Extract the (X, Y) coordinate from the center of the cell holding the provided text.  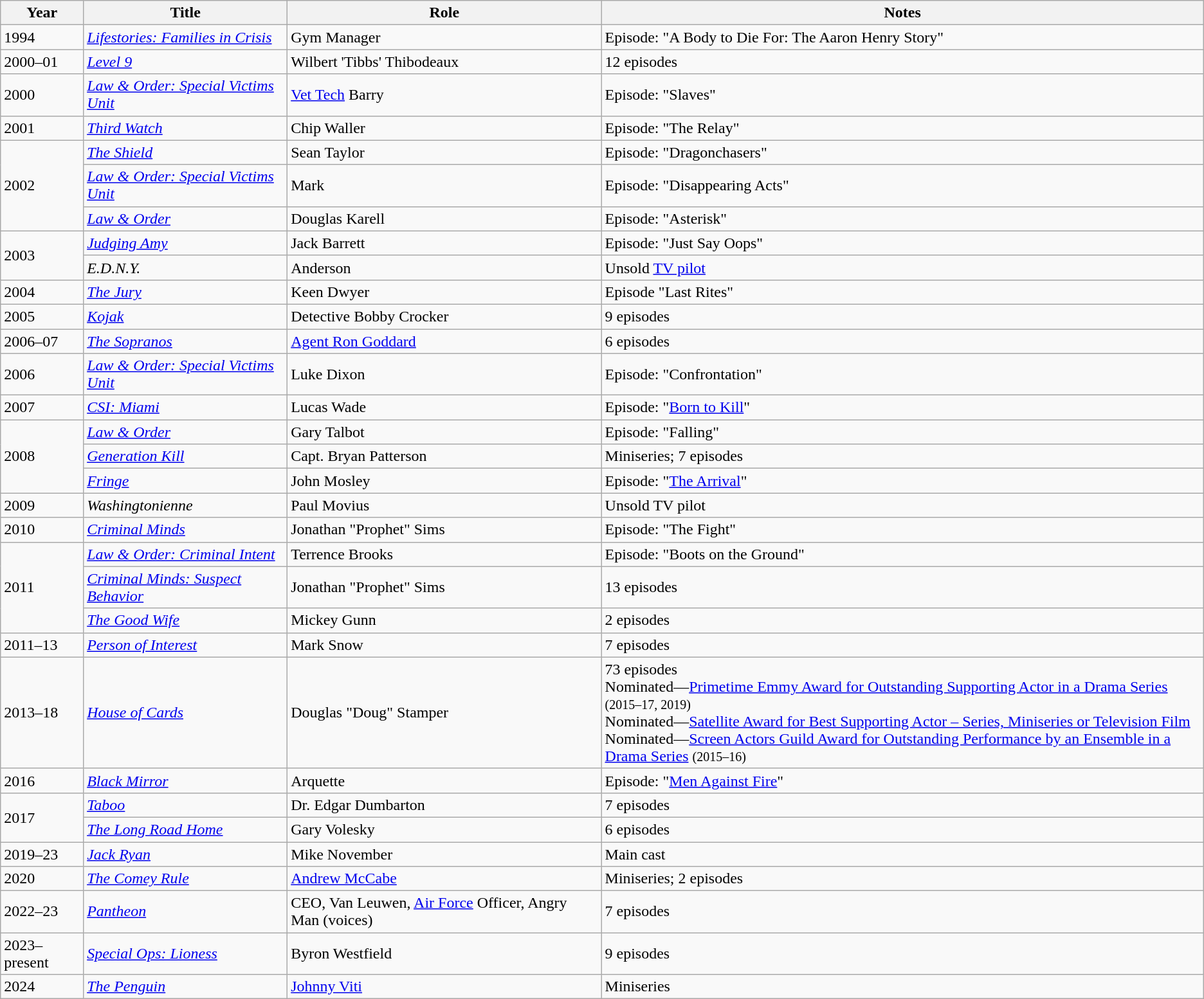
2000–01 (42, 62)
Pantheon (185, 912)
2013–18 (42, 712)
The Shield (185, 152)
Episode: "The Fight" (902, 530)
The Sopranos (185, 341)
Level 9 (185, 62)
Mickey Gunn (444, 620)
Andrew McCabe (444, 879)
Washingtonienne (185, 505)
2020 (42, 879)
Sean Taylor (444, 152)
2006 (42, 374)
Law & Order: Criminal Intent (185, 554)
1994 (42, 37)
Title (185, 13)
The Long Road Home (185, 829)
2001 (42, 128)
Gary Talbot (444, 432)
Terrence Brooks (444, 554)
13 episodes (902, 588)
Episode: "A Body to Die For: The Aaron Henry Story" (902, 37)
2019–23 (42, 854)
Episode: "Men Against Fire" (902, 780)
Paul Movius (444, 505)
Episode: "Slaves" (902, 95)
Criminal Minds: Suspect Behavior (185, 588)
Fringe (185, 481)
2016 (42, 780)
Byron Westfield (444, 954)
Miniseries (902, 987)
2 episodes (902, 620)
Episode: "Born to Kill" (902, 408)
2003 (42, 255)
Gym Manager (444, 37)
Generation Kill (185, 456)
2017 (42, 817)
Lucas Wade (444, 408)
Episode: "Just Say Oops" (902, 243)
CSI: Miami (185, 408)
Detective Bobby Crocker (444, 316)
2010 (42, 530)
Vet Tech Barry (444, 95)
Year (42, 13)
Taboo (185, 805)
The Penguin (185, 987)
Mark Snow (444, 645)
Mike November (444, 854)
Episode: "Confrontation" (902, 374)
Agent Ron Goddard (444, 341)
2000 (42, 95)
2011 (42, 588)
2004 (42, 292)
2023–present (42, 954)
Criminal Minds (185, 530)
2006–07 (42, 341)
Arquette (444, 780)
Episode: "Boots on the Ground" (902, 554)
Episode: "Dragonchasers" (902, 152)
Jack Barrett (444, 243)
E.D.N.Y. (185, 267)
Judging Amy (185, 243)
2008 (42, 456)
2011–13 (42, 645)
Miniseries; 7 episodes (902, 456)
The Comey Rule (185, 879)
Episode: "Disappearing Acts" (902, 185)
Capt. Bryan Patterson (444, 456)
Gary Volesky (444, 829)
2009 (42, 505)
Lifestories: Families in Crisis (185, 37)
Person of Interest (185, 645)
2002 (42, 185)
Episode: "The Arrival" (902, 481)
Black Mirror (185, 780)
Special Ops: Lioness (185, 954)
House of Cards (185, 712)
The Jury (185, 292)
Wilbert 'Tibbs' Thibodeaux (444, 62)
12 episodes (902, 62)
Miniseries; 2 episodes (902, 879)
2007 (42, 408)
Episode: "The Relay" (902, 128)
Mark (444, 185)
2022–23 (42, 912)
Anderson (444, 267)
Jack Ryan (185, 854)
Dr. Edgar Dumbarton (444, 805)
Douglas Karell (444, 219)
Episode: "Asterisk" (902, 219)
CEO, Van Leuwen, Air Force Officer, Angry Man (voices) (444, 912)
Kojak (185, 316)
Episode: "Falling" (902, 432)
2005 (42, 316)
Notes (902, 13)
Johnny Viti (444, 987)
Episode "Last Rites" (902, 292)
Third Watch (185, 128)
Keen Dwyer (444, 292)
Role (444, 13)
2024 (42, 987)
Douglas "Doug" Stamper (444, 712)
The Good Wife (185, 620)
John Mosley (444, 481)
Chip Waller (444, 128)
Main cast (902, 854)
Luke Dixon (444, 374)
